From the cell containing the given text, extract its center point as [X, Y] coordinate. 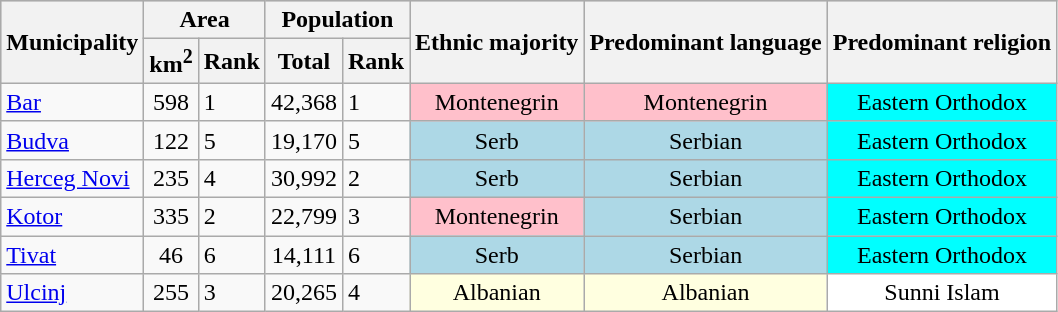
42,368 [304, 102]
235 [171, 178]
Kotor [72, 217]
20,265 [304, 293]
22,799 [304, 217]
Total [304, 62]
255 [171, 293]
14,111 [304, 255]
598 [171, 102]
Municipality [72, 42]
Tivat [72, 255]
122 [171, 140]
19,170 [304, 140]
335 [171, 217]
Area [205, 20]
Sunni Islam [942, 293]
Population [337, 20]
Ethnic majority [497, 42]
Ulcinj [72, 293]
Predominant language [706, 42]
km2 [171, 62]
Predominant religion [942, 42]
46 [171, 255]
Budva [72, 140]
Bar [72, 102]
30,992 [304, 178]
Herceg Novi [72, 178]
